Locate the cell with the specified text and output its [X, Y] center coordinate. 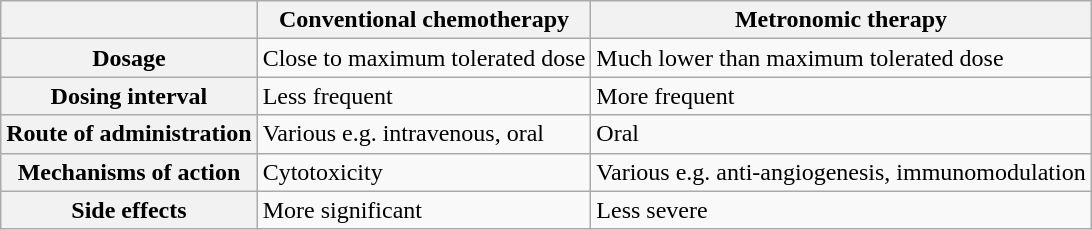
More frequent [841, 96]
Close to maximum tolerated dose [424, 58]
Mechanisms of action [129, 172]
Less frequent [424, 96]
Dosing interval [129, 96]
Dosage [129, 58]
Cytotoxicity [424, 172]
Various e.g. intravenous, oral [424, 134]
Side effects [129, 210]
Various e.g. anti-angiogenesis, immunomodulation [841, 172]
More significant [424, 210]
Much lower than maximum tolerated dose [841, 58]
Conventional chemotherapy [424, 20]
Oral [841, 134]
Less severe [841, 210]
Route of administration [129, 134]
Metronomic therapy [841, 20]
